Locate the cell with the specified text and output its [x, y] center coordinate. 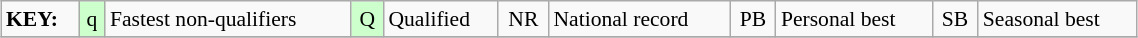
PB [753, 19]
q [92, 19]
NR [523, 19]
Q [367, 19]
SB [955, 19]
KEY: [40, 19]
Fastest non-qualifiers [228, 19]
Qualified [440, 19]
Personal best [854, 19]
Seasonal best [1058, 19]
National record [639, 19]
